Scan for the cell matching the given text and deliver its (x, y) coordinate at center. 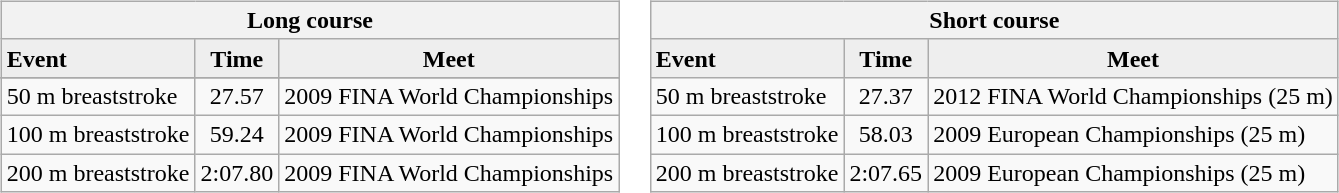
27.57 (237, 96)
2012 FINA World Championships (25 m) (1134, 96)
Short course (994, 20)
58.03 (886, 134)
2:07.65 (886, 173)
27.37 (886, 96)
2:07.80 (237, 173)
59.24 (237, 134)
Long course (310, 20)
